Identify which cell holds the provided text, then report its (x, y) central coordinate. 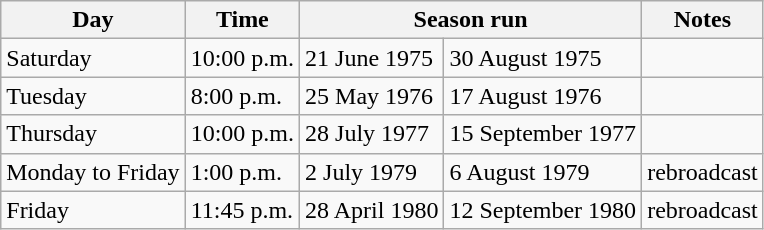
Time (242, 20)
28 April 1980 (372, 210)
8:00 p.m. (242, 96)
30 August 1975 (543, 58)
Tuesday (93, 96)
Friday (93, 210)
Thursday (93, 134)
21 June 1975 (372, 58)
2 July 1979 (372, 172)
Season run (471, 20)
Saturday (93, 58)
1:00 p.m. (242, 172)
Monday to Friday (93, 172)
17 August 1976 (543, 96)
Day (93, 20)
15 September 1977 (543, 134)
Notes (703, 20)
12 September 1980 (543, 210)
25 May 1976 (372, 96)
11:45 p.m. (242, 210)
6 August 1979 (543, 172)
28 July 1977 (372, 134)
